Return (x, y) of the center of cell containing provided text 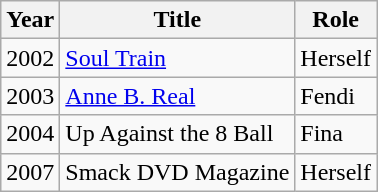
Up Against the 8 Ball (178, 134)
Fendi (336, 96)
Fina (336, 134)
2004 (30, 134)
Smack DVD Magazine (178, 172)
Anne B. Real (178, 96)
2003 (30, 96)
Year (30, 20)
Role (336, 20)
Soul Train (178, 58)
2007 (30, 172)
2002 (30, 58)
Title (178, 20)
